For the text-containing cell, return its midpoint in [X, Y] coordinate format. 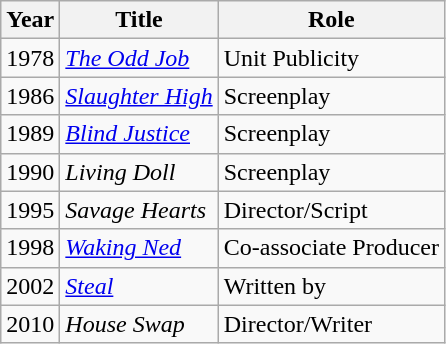
1995 [30, 210]
Role [331, 20]
2002 [30, 286]
Savage Hearts [139, 210]
1990 [30, 172]
Waking Ned [139, 248]
1978 [30, 58]
Co-associate Producer [331, 248]
The Odd Job [139, 58]
Slaughter High [139, 96]
Blind Justice [139, 134]
Unit Publicity [331, 58]
1986 [30, 96]
House Swap [139, 324]
Written by [331, 286]
Director/Script [331, 210]
Steal [139, 286]
Year [30, 20]
1998 [30, 248]
Title [139, 20]
1989 [30, 134]
Director/Writer [331, 324]
Living Doll [139, 172]
2010 [30, 324]
